Locate the cell with the specified text and output its (x, y) center coordinate. 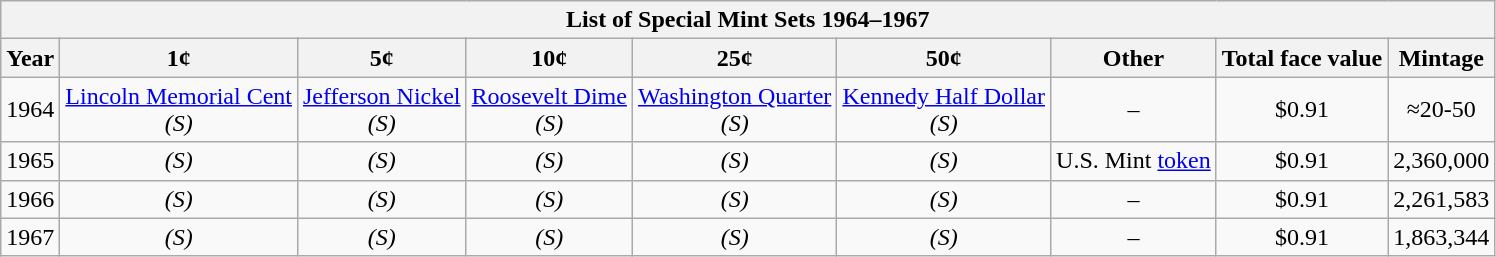
Jefferson Nickel(S) (382, 110)
Year (30, 58)
5¢ (382, 58)
≈20-50 (1442, 110)
25¢ (734, 58)
Lincoln Memorial Cent(S) (179, 110)
Other (1134, 58)
10¢ (549, 58)
Roosevelt Dime(S) (549, 110)
2,261,583 (1442, 199)
2,360,000 (1442, 161)
1,863,344 (1442, 237)
Washington Quarter(S) (734, 110)
1964 (30, 110)
1966 (30, 199)
50¢ (944, 58)
1965 (30, 161)
Mintage (1442, 58)
U.S. Mint token (1134, 161)
Kennedy Half Dollar(S) (944, 110)
1967 (30, 237)
1¢ (179, 58)
Total face value (1302, 58)
List of Special Mint Sets 1964–1967 (748, 20)
